Identify which cell holds the provided text, then report its [X, Y] central coordinate. 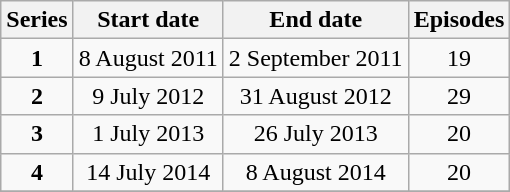
8 August 2011 [148, 58]
8 August 2014 [316, 172]
Series [37, 20]
19 [459, 58]
Episodes [459, 20]
2 September 2011 [316, 58]
31 August 2012 [316, 96]
1 July 2013 [148, 134]
4 [37, 172]
2 [37, 96]
Start date [148, 20]
29 [459, 96]
3 [37, 134]
14 July 2014 [148, 172]
1 [37, 58]
9 July 2012 [148, 96]
26 July 2013 [316, 134]
End date [316, 20]
